Extract the [x, y] coordinate from the center of the cell holding the provided text.  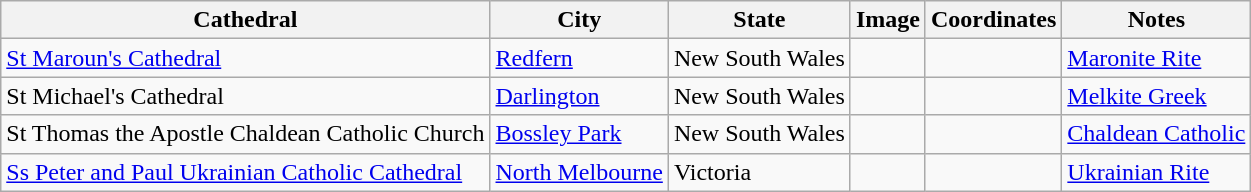
Cathedral [246, 20]
Ukrainian Rite [1156, 172]
City [579, 20]
Maronite Rite [1156, 58]
Victoria [759, 172]
Bossley Park [579, 134]
Darlington [579, 96]
St Michael's Cathedral [246, 96]
St Thomas the Apostle Chaldean Catholic Church [246, 134]
Chaldean Catholic [1156, 134]
State [759, 20]
Coordinates [993, 20]
Notes [1156, 20]
Melkite Greek [1156, 96]
St Maroun's Cathedral [246, 58]
Image [888, 20]
Ss Peter and Paul Ukrainian Catholic Cathedral [246, 172]
Redfern [579, 58]
North Melbourne [579, 172]
